Pinpoint the cell where the given text exists, returning its [x, y] midpoint coordinate. 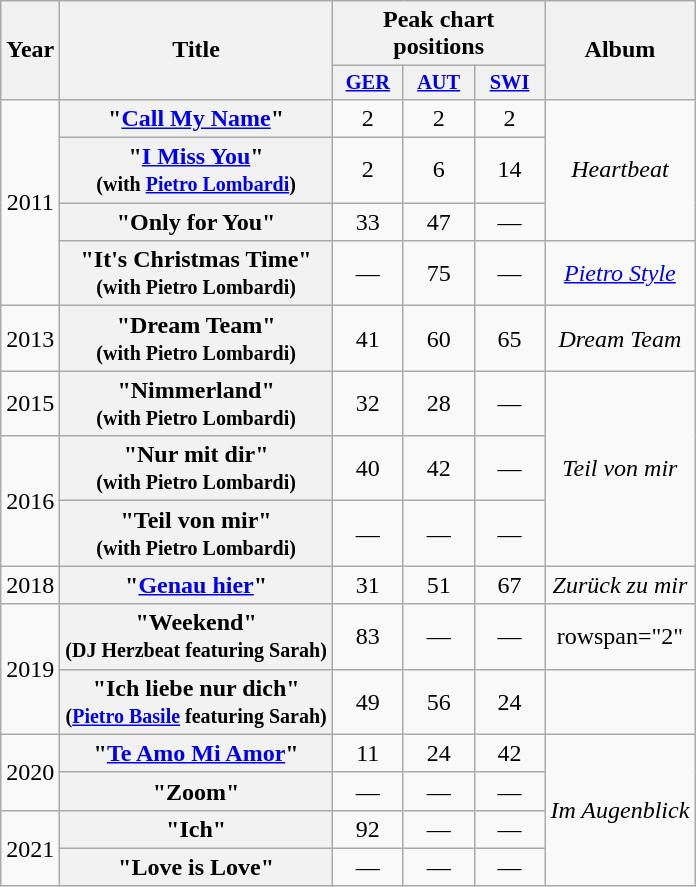
92 [368, 829]
83 [368, 636]
GER [368, 83]
"Ich" [196, 829]
"Weekend" (DJ Herzbeat featuring Sarah) [196, 636]
SWI [510, 83]
Dream Team [620, 338]
51 [438, 585]
Teil von mir [620, 468]
Im Augenblick [620, 810]
65 [510, 338]
41 [368, 338]
"Zoom" [196, 791]
"I Miss You" (with Pietro Lombardi) [196, 170]
2019 [30, 669]
75 [438, 274]
"Te Amo Mi Amor" [196, 753]
6 [438, 170]
49 [368, 702]
56 [438, 702]
2018 [30, 585]
Heartbeat [620, 170]
AUT [438, 83]
Year [30, 50]
"Dream Team" (with Pietro Lombardi) [196, 338]
"Nimmerland" (with Pietro Lombardi) [196, 404]
Album [620, 50]
67 [510, 585]
"Genau hier" [196, 585]
2016 [30, 501]
Zurück zu mir [620, 585]
32 [368, 404]
2015 [30, 404]
"It's Christmas Time" (with Pietro Lombardi) [196, 274]
11 [368, 753]
2013 [30, 338]
"Love is Love" [196, 867]
"Teil von mir" (with Pietro Lombardi) [196, 534]
2021 [30, 848]
40 [368, 468]
2020 [30, 772]
47 [438, 222]
2011 [30, 202]
Pietro Style [620, 274]
31 [368, 585]
"Only for You" [196, 222]
rowspan="2" [620, 636]
Title [196, 50]
"Nur mit dir" (with Pietro Lombardi) [196, 468]
33 [368, 222]
"Call My Name" [196, 118]
14 [510, 170]
28 [438, 404]
60 [438, 338]
Peak chart positions [438, 34]
"Ich liebe nur dich" (Pietro Basile featuring Sarah) [196, 702]
